Capture the cell that displays the provided text and extract its [x, y] central coordinate. 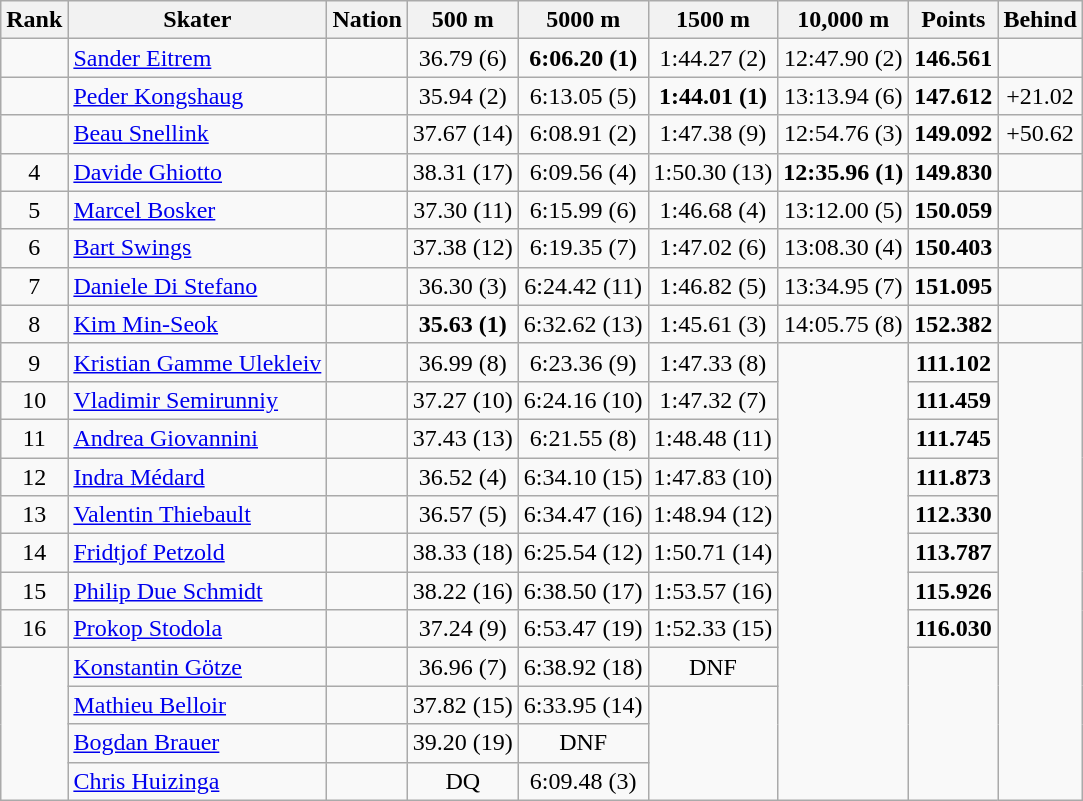
112.330 [954, 515]
500 m [462, 20]
Kim Min-Seok [198, 324]
1:47.83 (10) [713, 477]
35.94 (2) [462, 96]
37.24 (9) [462, 629]
9 [34, 362]
Fridtjof Petzold [198, 553]
15 [34, 591]
111.102 [954, 362]
Davide Ghiotto [198, 172]
12:47.90 (2) [844, 58]
37.30 (11) [462, 210]
7 [34, 286]
6:24.42 (11) [583, 286]
111.459 [954, 400]
1:53.57 (16) [713, 591]
Peder Kongshaug [198, 96]
Rank [34, 20]
37.67 (14) [462, 134]
111.873 [954, 477]
1:45.61 (3) [713, 324]
Marcel Bosker [198, 210]
37.43 (13) [462, 438]
149.830 [954, 172]
10 [34, 400]
Bogdan Brauer [198, 743]
36.79 (6) [462, 58]
147.612 [954, 96]
37.38 (12) [462, 248]
10,000 m [844, 20]
Skater [198, 20]
1:47.02 (6) [713, 248]
14:05.75 (8) [844, 324]
+50.62 [1040, 134]
6:38.50 (17) [583, 591]
Points [954, 20]
1:47.32 (7) [713, 400]
6:09.56 (4) [583, 172]
16 [34, 629]
6:32.62 (13) [583, 324]
115.926 [954, 591]
37.82 (15) [462, 705]
6:21.55 (8) [583, 438]
13:13.94 (6) [844, 96]
36.99 (8) [462, 362]
36.57 (5) [462, 515]
Bart Swings [198, 248]
13:12.00 (5) [844, 210]
36.96 (7) [462, 667]
13 [34, 515]
1:44.27 (2) [713, 58]
Philip Due Schmidt [198, 591]
1:50.71 (14) [713, 553]
1:46.82 (5) [713, 286]
6:25.54 (12) [583, 553]
Nation [367, 20]
37.27 (10) [462, 400]
Beau Snellink [198, 134]
13:08.30 (4) [844, 248]
6:34.47 (16) [583, 515]
35.63 (1) [462, 324]
1:48.94 (12) [713, 515]
6:06.20 (1) [583, 58]
116.030 [954, 629]
13:34.95 (7) [844, 286]
1:50.30 (13) [713, 172]
1:47.33 (8) [713, 362]
Vladimir Semirunniy [198, 400]
150.403 [954, 248]
149.092 [954, 134]
38.22 (16) [462, 591]
111.745 [954, 438]
36.30 (3) [462, 286]
12:35.96 (1) [844, 172]
Konstantin Götze [198, 667]
1:52.33 (15) [713, 629]
1:47.38 (9) [713, 134]
6:33.95 (14) [583, 705]
36.52 (4) [462, 477]
+21.02 [1040, 96]
Daniele Di Stefano [198, 286]
150.059 [954, 210]
1500 m [713, 20]
DQ [462, 781]
1:44.01 (1) [713, 96]
152.382 [954, 324]
6:34.10 (15) [583, 477]
38.31 (17) [462, 172]
6:53.47 (19) [583, 629]
38.33 (18) [462, 553]
14 [34, 553]
39.20 (19) [462, 743]
8 [34, 324]
6:19.35 (7) [583, 248]
Andrea Giovannini [198, 438]
6:13.05 (5) [583, 96]
Chris Huizinga [198, 781]
12:54.76 (3) [844, 134]
11 [34, 438]
113.787 [954, 553]
Mathieu Belloir [198, 705]
6:38.92 (18) [583, 667]
6:24.16 (10) [583, 400]
6:08.91 (2) [583, 134]
151.095 [954, 286]
5000 m [583, 20]
Indra Médard [198, 477]
5 [34, 210]
146.561 [954, 58]
6 [34, 248]
6:15.99 (6) [583, 210]
4 [34, 172]
Behind [1040, 20]
Valentin Thiebault [198, 515]
Prokop Stodola [198, 629]
Kristian Gamme Ulekleiv [198, 362]
6:09.48 (3) [583, 781]
1:48.48 (11) [713, 438]
Sander Eitrem [198, 58]
1:46.68 (4) [713, 210]
12 [34, 477]
6:23.36 (9) [583, 362]
